Capture the cell that displays the provided text and extract its [x, y] central coordinate. 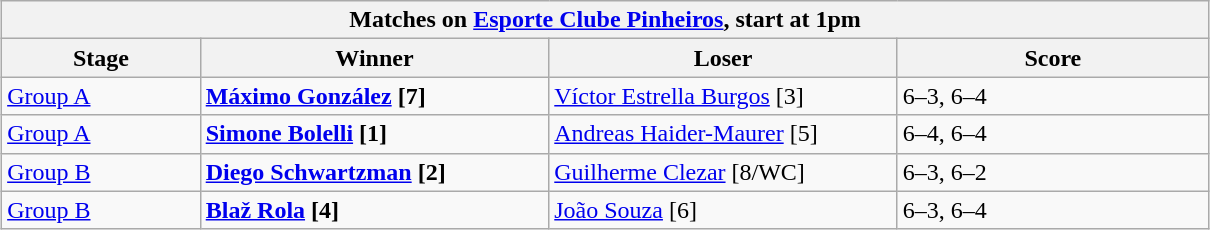
Stage [102, 58]
Máximo González [7] [374, 96]
João Souza [6] [724, 210]
Score [1052, 58]
Matches on Esporte Clube Pinheiros, start at 1pm [606, 20]
6–3, 6–2 [1052, 172]
Simone Bolelli [1] [374, 134]
Diego Schwartzman [2] [374, 172]
Blaž Rola [4] [374, 210]
Andreas Haider-Maurer [5] [724, 134]
Loser [724, 58]
Guilherme Clezar [8/WC] [724, 172]
Víctor Estrella Burgos [3] [724, 96]
Winner [374, 58]
6–4, 6–4 [1052, 134]
